Locate the cell with the specified text and output its (x, y) center coordinate. 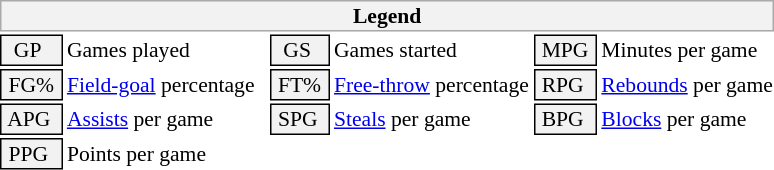
APG (31, 120)
RPG (565, 85)
GS (300, 50)
SPG (300, 120)
Games started (431, 50)
Legend (387, 16)
Steals per game (431, 120)
GP (31, 50)
Assists per game (166, 120)
MPG (565, 50)
BPG (565, 120)
Points per game (166, 154)
Games played (166, 50)
Field-goal percentage (166, 85)
Minutes per game (687, 50)
PPG (31, 154)
Rebounds per game (687, 85)
Blocks per game (687, 120)
Free-throw percentage (431, 85)
FT% (300, 85)
FG% (31, 85)
